Locate the cell with the specified text and output its (X, Y) center coordinate. 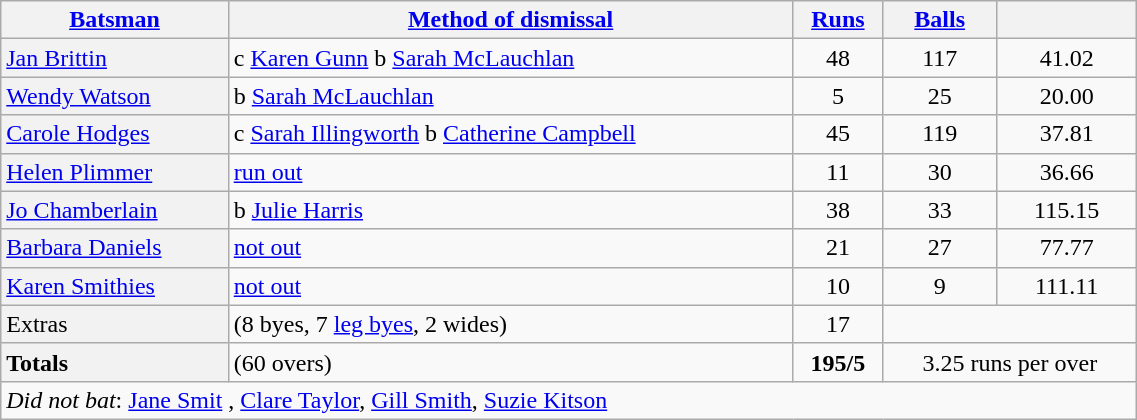
20.00 (1067, 96)
Runs (838, 20)
Wendy Watson (114, 96)
Batsman (114, 20)
195/5 (838, 362)
33 (940, 210)
30 (940, 172)
c Sarah Illingworth b Catherine Campbell (510, 134)
Barbara Daniels (114, 248)
117 (940, 58)
27 (940, 248)
48 (838, 58)
Totals (114, 362)
Jo Chamberlain (114, 210)
Method of dismissal (510, 20)
37.81 (1067, 134)
5 (838, 96)
b Sarah McLauchlan (510, 96)
115.15 (1067, 210)
45 (838, 134)
Did not bat: Jane Smit , Clare Taylor, Gill Smith, Suzie Kitson (569, 400)
b Julie Harris (510, 210)
Karen Smithies (114, 286)
(60 overs) (510, 362)
38 (838, 210)
Extras (114, 324)
Jan Brittin (114, 58)
21 (838, 248)
Carole Hodges (114, 134)
10 (838, 286)
3.25 runs per over (1010, 362)
77.77 (1067, 248)
36.66 (1067, 172)
Helen Plimmer (114, 172)
41.02 (1067, 58)
run out (510, 172)
Balls (940, 20)
(8 byes, 7 leg byes, 2 wides) (510, 324)
111.11 (1067, 286)
17 (838, 324)
25 (940, 96)
9 (940, 286)
119 (940, 134)
c Karen Gunn b Sarah McLauchlan (510, 58)
11 (838, 172)
